Search for the cell housing the specified text and yield its (X, Y) center coordinate. 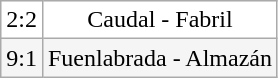
2:2 (22, 20)
9:1 (22, 58)
Caudal - Fabril (160, 20)
Fuenlabrada - Almazán (160, 58)
